From the cell containing the given text, extract its center point as (x, y) coordinate. 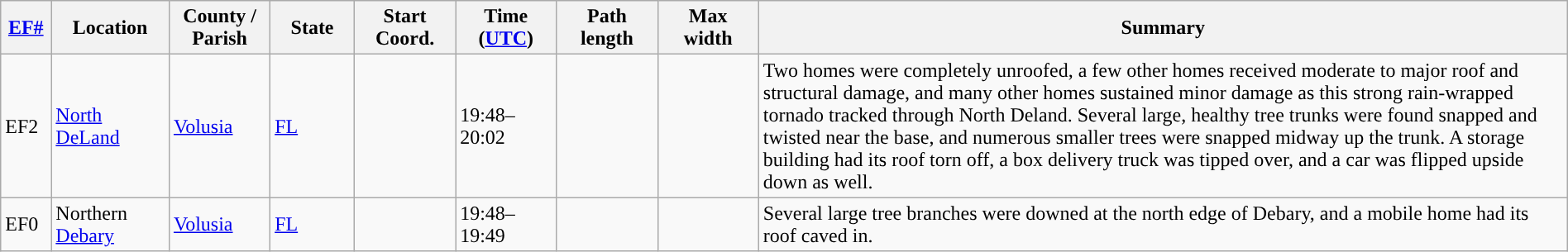
North DeLand (111, 126)
Start Coord. (404, 28)
Northern Debary (111, 225)
EF0 (26, 225)
Max width (708, 28)
EF# (26, 28)
County / Parish (219, 28)
Location (111, 28)
EF2 (26, 126)
Time (UTC) (506, 28)
Path length (607, 28)
State (313, 28)
Several large tree branches were downed at the north edge of Debary, and a mobile home had its roof caved in. (1163, 225)
19:48–19:49 (506, 225)
19:48–20:02 (506, 126)
Summary (1163, 28)
